From the cell containing the given text, extract its center point as (X, Y) coordinate. 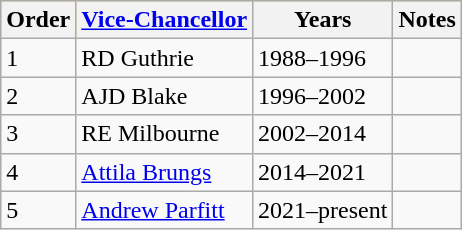
Years (323, 20)
2 (38, 96)
3 (38, 134)
AJD Blake (164, 96)
RD Guthrie (164, 58)
1988–1996 (323, 58)
2002–2014 (323, 134)
2014–2021 (323, 172)
4 (38, 172)
Andrew Parfitt (164, 210)
2021–present (323, 210)
1 (38, 58)
RE Milbourne (164, 134)
5 (38, 210)
Order (38, 20)
1996–2002 (323, 96)
Vice-Chancellor (164, 20)
Notes (427, 20)
Attila Brungs (164, 172)
